Determine the (X, Y) coordinate at the center of the cell enclosing the given text.  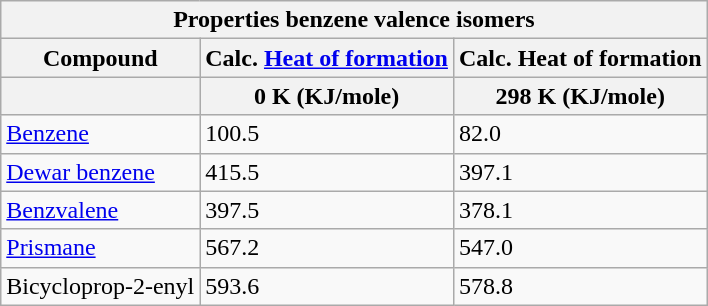
397.5 (327, 210)
378.1 (580, 210)
298 K (KJ/mole) (580, 96)
578.8 (580, 286)
0 K (KJ/mole) (327, 96)
547.0 (580, 248)
Properties benzene valence isomers (354, 20)
415.5 (327, 172)
100.5 (327, 134)
Bicycloprop-2-enyl (100, 286)
Benzvalene (100, 210)
Dewar benzene (100, 172)
397.1 (580, 172)
567.2 (327, 248)
Compound (100, 58)
Prismane (100, 248)
82.0 (580, 134)
593.6 (327, 286)
Benzene (100, 134)
